Provide the [x, y] coordinate of the cell's center where the given text is located.  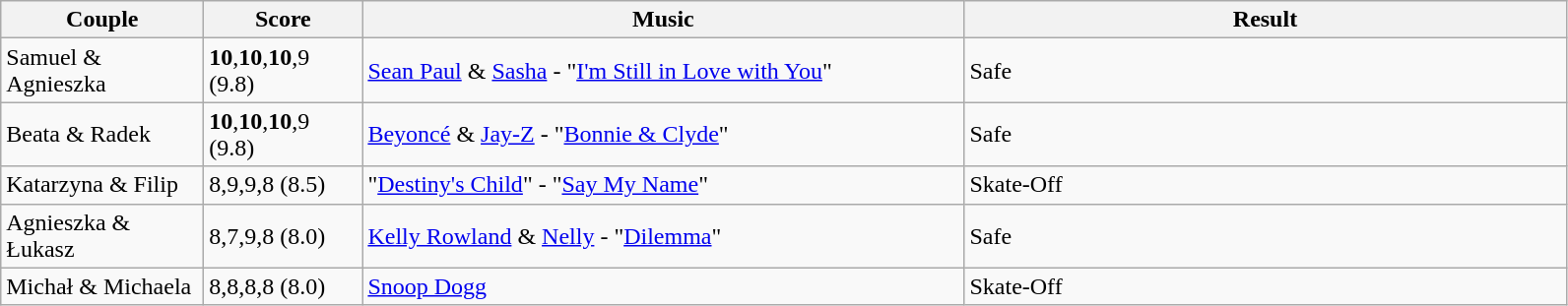
Score [284, 20]
Beata & Radek [102, 134]
Result [1265, 20]
Kelly Rowland & Nelly - "Dilemma" [664, 236]
Michał & Michaela [102, 286]
Sean Paul & Sasha - "I'm Still in Love with You" [664, 71]
8,8,8,8 (8.0) [284, 286]
Snoop Dogg [664, 286]
Music [664, 20]
8,7,9,8 (8.0) [284, 236]
Samuel & Agnieszka [102, 71]
Katarzyna & Filip [102, 185]
Agnieszka & Łukasz [102, 236]
Beyoncé & Jay-Z - "Bonnie & Clyde" [664, 134]
"Destiny's Child" - "Say My Name" [664, 185]
Couple [102, 20]
8,9,9,8 (8.5) [284, 185]
